Return (X, Y) of the center of cell containing provided text 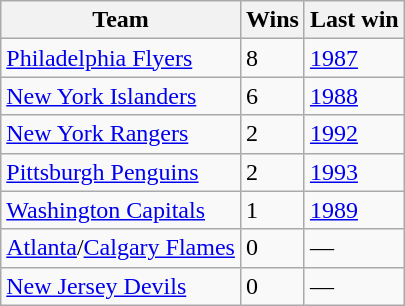
1992 (354, 134)
1987 (354, 58)
Pittsburgh Penguins (121, 172)
6 (272, 96)
Atlanta/Calgary Flames (121, 248)
1989 (354, 210)
1988 (354, 96)
1993 (354, 172)
New Jersey Devils (121, 286)
New York Rangers (121, 134)
Wins (272, 20)
New York Islanders (121, 96)
Team (121, 20)
1 (272, 210)
Philadelphia Flyers (121, 58)
8 (272, 58)
Washington Capitals (121, 210)
Last win (354, 20)
